Find where the given text appears and provide that cell's center as [X, Y] coordinate. 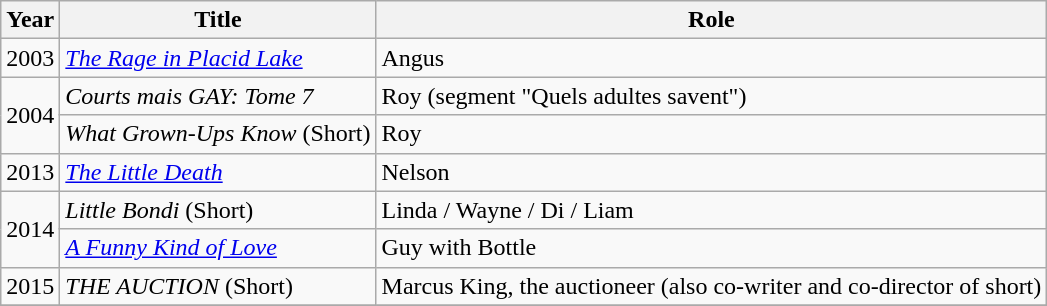
Guy with Bottle [712, 248]
A Funny Kind of Love [218, 248]
Courts mais GAY: Tome 7 [218, 96]
Role [712, 20]
The Little Death [218, 172]
2014 [30, 229]
Roy (segment "Quels adultes savent") [712, 96]
Little Bondi (Short) [218, 210]
2015 [30, 286]
THE AUCTION (Short) [218, 286]
Linda / Wayne / Di / Liam [712, 210]
Nelson [712, 172]
What Grown-Ups Know (Short) [218, 134]
2004 [30, 115]
The Rage in Placid Lake [218, 58]
Marcus King, the auctioneer (also co-writer and co-director of short) [712, 286]
Year [30, 20]
Roy [712, 134]
2003 [30, 58]
2013 [30, 172]
Title [218, 20]
Angus [712, 58]
